Locate the cell with the specified text and output its [X, Y] center coordinate. 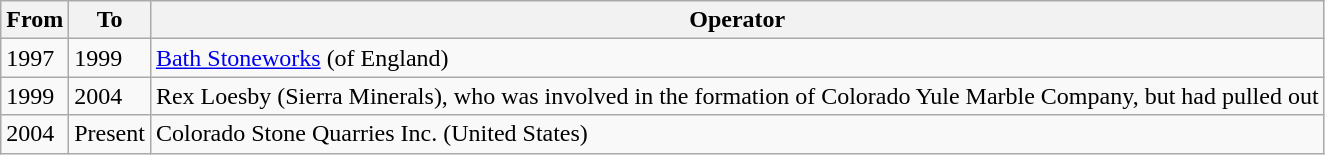
To [110, 20]
Colorado Stone Quarries Inc. (United States) [737, 134]
Operator [737, 20]
1997 [35, 58]
Rex Loesby (Sierra Minerals), who was involved in the formation of Colorado Yule Marble Company, but had pulled out [737, 96]
Present [110, 134]
Bath Stoneworks (of England) [737, 58]
From [35, 20]
